Provide the [x, y] coordinate of the cell's center where the given text is located.  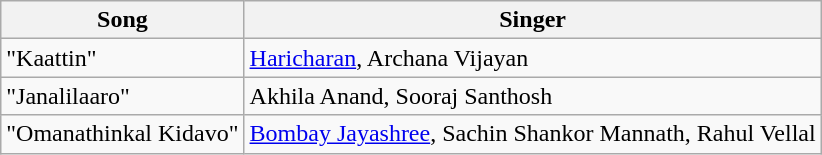
"Omanathinkal Kidavo" [122, 134]
"Janalilaaro" [122, 96]
Bombay Jayashree, Sachin Shankor Mannath, Rahul Vellal [532, 134]
Song [122, 20]
Akhila Anand, Sooraj Santhosh [532, 96]
Haricharan, Archana Vijayan [532, 58]
"Kaattin" [122, 58]
Singer [532, 20]
